Capture the cell that displays the provided text and extract its (x, y) central coordinate. 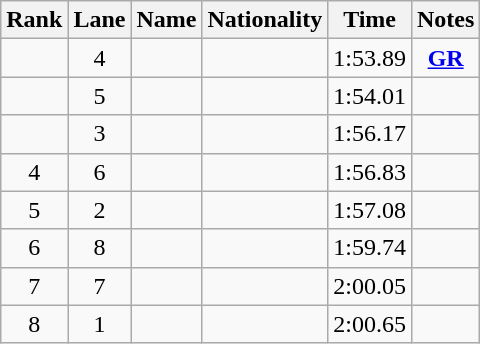
2:00.65 (370, 324)
Lane (100, 20)
GR (445, 58)
Name (166, 20)
1 (100, 324)
1:53.89 (370, 58)
1:56.83 (370, 172)
3 (100, 134)
2:00.05 (370, 286)
Notes (445, 20)
Time (370, 20)
1:57.08 (370, 210)
2 (100, 210)
1:59.74 (370, 248)
Rank (34, 20)
1:56.17 (370, 134)
1:54.01 (370, 96)
Nationality (265, 20)
